From the cell containing the given text, extract its center point as [X, Y] coordinate. 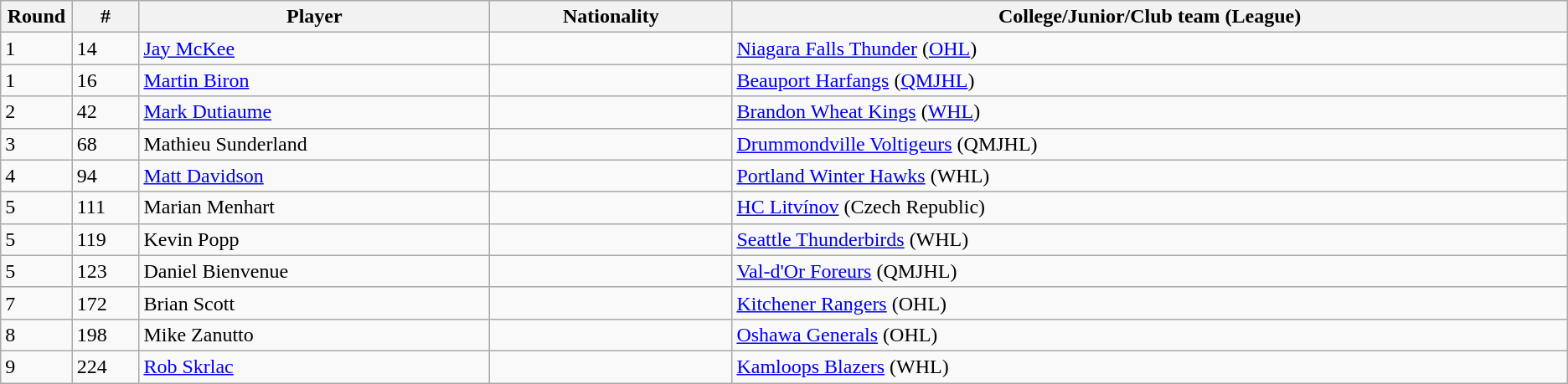
Nationality [611, 17]
Matt Davidson [315, 176]
68 [106, 144]
224 [106, 366]
16 [106, 80]
4 [37, 176]
123 [106, 271]
Martin Biron [315, 80]
Kevin Popp [315, 239]
2 [37, 112]
College/Junior/Club team (League) [1149, 17]
8 [37, 335]
Mathieu Sunderland [315, 144]
Brandon Wheat Kings (WHL) [1149, 112]
198 [106, 335]
94 [106, 176]
Seattle Thunderbirds (WHL) [1149, 239]
Brian Scott [315, 303]
Mark Dutiaume [315, 112]
Marian Menhart [315, 207]
HC Litvínov (Czech Republic) [1149, 207]
Rob Skrlac [315, 366]
Oshawa Generals (OHL) [1149, 335]
Player [315, 17]
Round [37, 17]
# [106, 17]
119 [106, 239]
Beauport Harfangs (QMJHL) [1149, 80]
172 [106, 303]
14 [106, 49]
Kamloops Blazers (WHL) [1149, 366]
Jay McKee [315, 49]
7 [37, 303]
3 [37, 144]
42 [106, 112]
9 [37, 366]
Val-d'Or Foreurs (QMJHL) [1149, 271]
Niagara Falls Thunder (OHL) [1149, 49]
Kitchener Rangers (OHL) [1149, 303]
Portland Winter Hawks (WHL) [1149, 176]
Mike Zanutto [315, 335]
111 [106, 207]
Drummondville Voltigeurs (QMJHL) [1149, 144]
Daniel Bienvenue [315, 271]
